Return the [x, y] coordinate for the center point of the cell that contains the specified text.  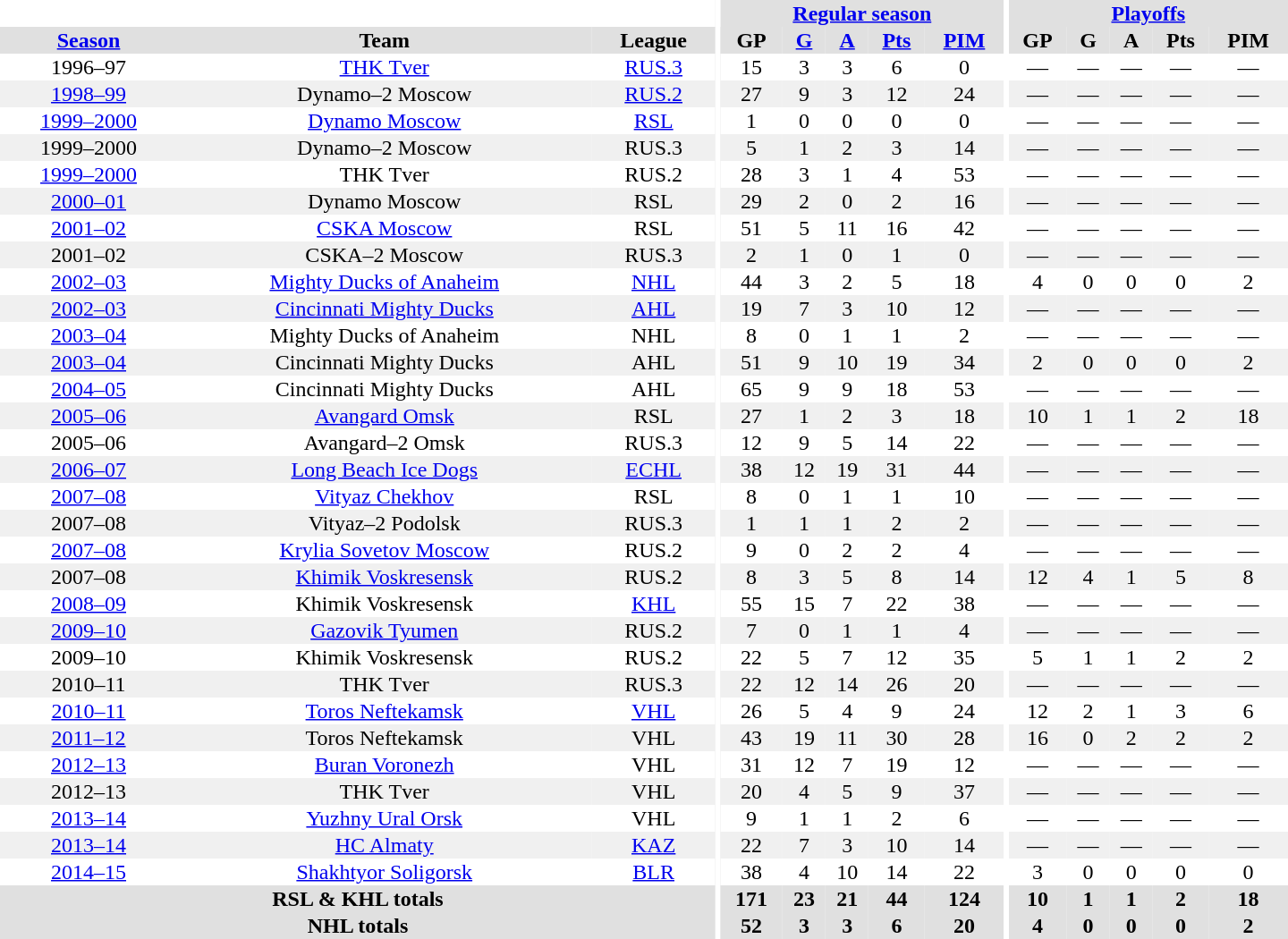
43 [751, 738]
23 [804, 899]
52 [751, 926]
Playoffs [1148, 13]
55 [751, 604]
HC Almaty [385, 845]
ECHL [653, 469]
2008–09 [89, 604]
37 [964, 791]
Season [89, 40]
1996–97 [89, 67]
34 [964, 362]
42 [964, 228]
KAZ [653, 845]
Krylia Sovetov Moscow [385, 550]
65 [751, 389]
Yuzhny Ural Orsk [385, 818]
Long Beach Ice Dogs [385, 469]
124 [964, 899]
NHL totals [358, 926]
1998–99 [89, 94]
171 [751, 899]
Regular season [862, 13]
Buran Voronezh [385, 765]
CSKA Moscow [385, 228]
Avangard Omsk [385, 416]
League [653, 40]
CSKA–2 Moscow [385, 255]
30 [896, 738]
Team [385, 40]
21 [847, 899]
2000–01 [89, 201]
2004–05 [89, 389]
29 [751, 201]
Avangard–2 Omsk [385, 443]
KHL [653, 604]
Shakhtyor Soligorsk [385, 872]
BLR [653, 872]
Gazovik Tyumen [385, 630]
Vityaz–2 Podolsk [385, 523]
2006–07 [89, 469]
2014–15 [89, 872]
Vityaz Chekhov [385, 496]
RSL & KHL totals [358, 899]
35 [964, 657]
2011–12 [89, 738]
